Locate the cell with the specified text and output its (x, y) center coordinate. 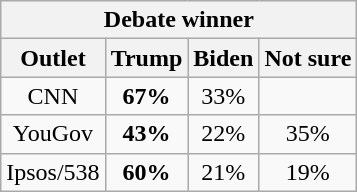
22% (224, 134)
Debate winner (179, 20)
19% (308, 172)
21% (224, 172)
60% (146, 172)
67% (146, 96)
43% (146, 134)
Not sure (308, 58)
Trump (146, 58)
CNN (53, 96)
Outlet (53, 58)
YouGov (53, 134)
Ipsos/538 (53, 172)
35% (308, 134)
33% (224, 96)
Biden (224, 58)
